Identify which cell holds the provided text, then report its [x, y] central coordinate. 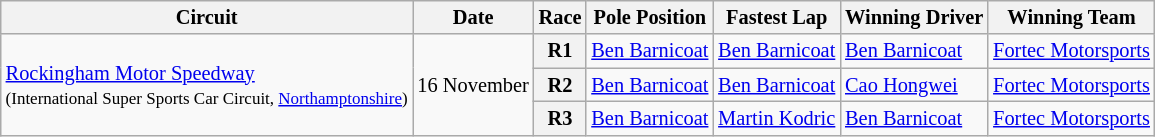
Rockingham Motor Speedway(International Super Sports Car Circuit, Northamptonshire) [207, 84]
R2 [560, 85]
Winning Driver [914, 17]
Race [560, 17]
Cao Hongwei [914, 85]
Winning Team [1072, 17]
16 November [472, 84]
R1 [560, 51]
Circuit [207, 17]
R3 [560, 118]
Fastest Lap [776, 17]
Martin Kodric [776, 118]
Pole Position [650, 17]
Date [472, 17]
